Determine the [x, y] coordinate at the center of the cell enclosing the given text.  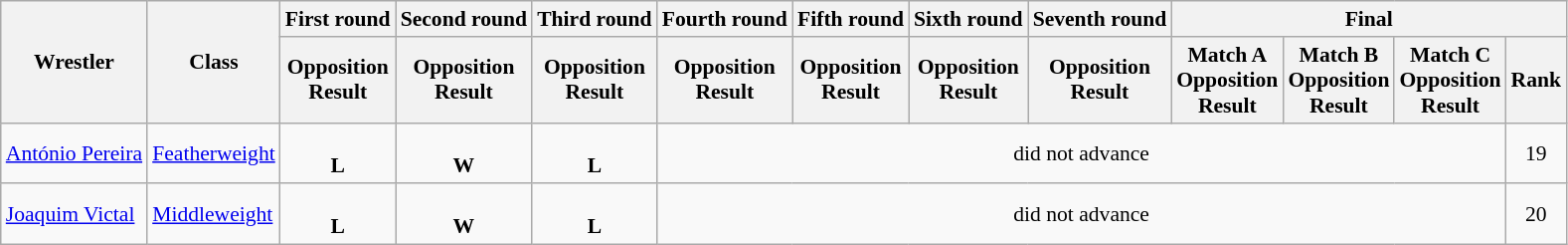
Third round [595, 19]
20 [1537, 215]
Final [1368, 19]
First round [338, 19]
Match COppositionResult [1450, 80]
Featherweight [214, 153]
Class [214, 62]
Fourth round [725, 19]
Middleweight [214, 215]
Seventh round [1100, 19]
Fifth round [851, 19]
Second round [464, 19]
Match BOppositionResult [1338, 80]
Wrestler [74, 62]
António Pereira [74, 153]
Joaquim Victal [74, 215]
Match AOppositionResult [1227, 80]
Rank [1537, 80]
19 [1537, 153]
Sixth round [968, 19]
